Provide the (x, y) coordinate of the cell's center where the given text is located.  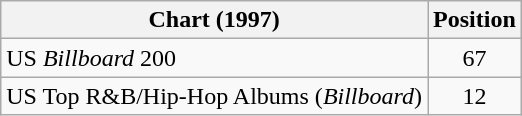
US Top R&B/Hip-Hop Albums (Billboard) (214, 96)
US Billboard 200 (214, 58)
Chart (1997) (214, 20)
67 (475, 58)
12 (475, 96)
Position (475, 20)
